Extract the (X, Y) coordinate from the center of the cell holding the provided text.  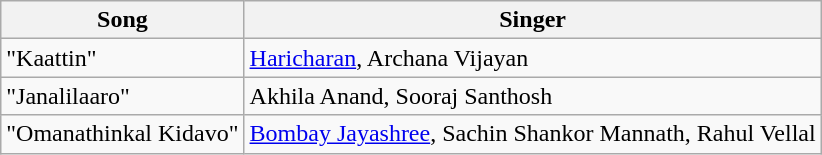
"Kaattin" (122, 58)
Akhila Anand, Sooraj Santhosh (532, 96)
Bombay Jayashree, Sachin Shankor Mannath, Rahul Vellal (532, 134)
Haricharan, Archana Vijayan (532, 58)
Song (122, 20)
"Omanathinkal Kidavo" (122, 134)
"Janalilaaro" (122, 96)
Singer (532, 20)
